Capture the cell that displays the provided text and extract its [X, Y] central coordinate. 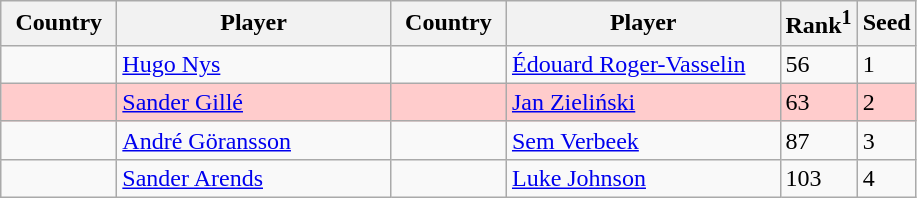
87 [818, 140]
1 [886, 64]
Sander Gillé [254, 102]
63 [818, 102]
Seed [886, 24]
3 [886, 140]
Hugo Nys [254, 64]
André Göransson [254, 140]
2 [886, 102]
Édouard Roger-Vasselin [643, 64]
103 [818, 178]
Sem Verbeek [643, 140]
4 [886, 178]
56 [818, 64]
Jan Zieliński [643, 102]
Luke Johnson [643, 178]
Sander Arends [254, 178]
Rank1 [818, 24]
